Locate the cell with the specified text and output its (X, Y) center coordinate. 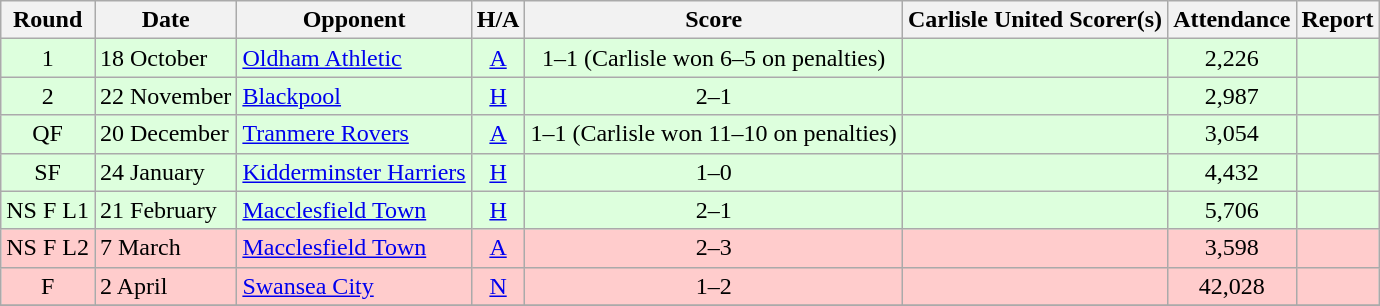
Swansea City (354, 286)
NS F L2 (48, 248)
1 (48, 58)
SF (48, 172)
22 November (165, 96)
3,054 (1232, 134)
Round (48, 20)
Tranmere Rovers (354, 134)
21 February (165, 210)
3,598 (1232, 248)
Date (165, 20)
2,987 (1232, 96)
7 March (165, 248)
42,028 (1232, 286)
Attendance (1232, 20)
Score (714, 20)
2 (48, 96)
1–1 (Carlisle won 6–5 on penalties) (714, 58)
H/A (498, 20)
F (48, 286)
Blackpool (354, 96)
1–0 (714, 172)
Report (1338, 20)
2 April (165, 286)
NS F L1 (48, 210)
Opponent (354, 20)
Oldham Athletic (354, 58)
20 December (165, 134)
1–2 (714, 286)
Kidderminster Harriers (354, 172)
18 October (165, 58)
Carlisle United Scorer(s) (1034, 20)
4,432 (1232, 172)
1–1 (Carlisle won 11–10 on penalties) (714, 134)
N (498, 286)
2–3 (714, 248)
24 January (165, 172)
2,226 (1232, 58)
5,706 (1232, 210)
QF (48, 134)
